From the cell containing the given text, extract its center point as (x, y) coordinate. 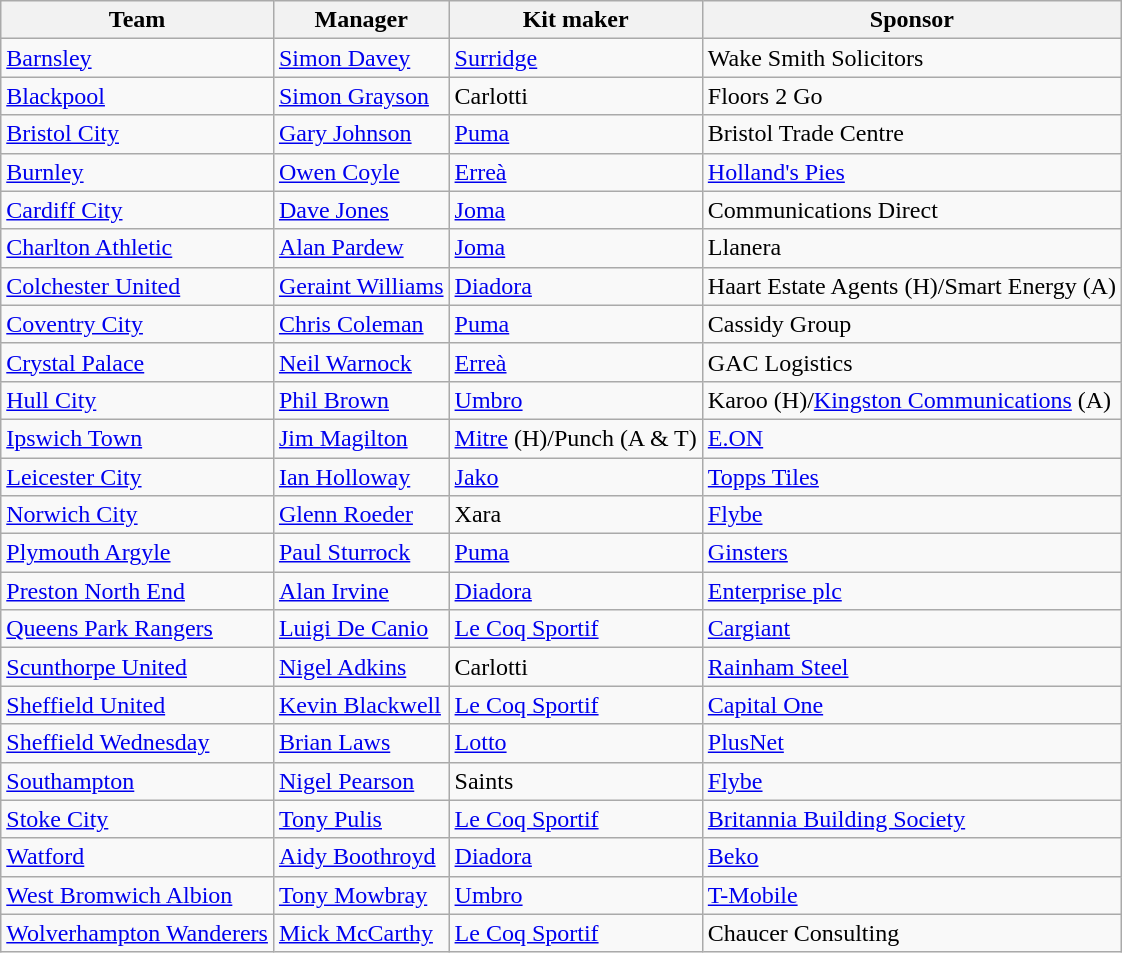
Capital One (912, 705)
Crystal Palace (138, 362)
Chaucer Consulting (912, 933)
Topps Tiles (912, 477)
Ipswich Town (138, 438)
Southampton (138, 781)
Britannia Building Society (912, 819)
PlusNet (912, 743)
Charlton Athletic (138, 248)
Stoke City (138, 819)
Phil Brown (361, 400)
Nigel Pearson (361, 781)
Queens Park Rangers (138, 629)
Luigi De Canio (361, 629)
Barnsley (138, 58)
Dave Jones (361, 210)
Surridge (576, 58)
Mick McCarthy (361, 933)
Alan Irvine (361, 591)
Aidy Boothroyd (361, 857)
T-Mobile (912, 895)
Alan Pardew (361, 248)
Xara (576, 515)
Leicester City (138, 477)
Ginsters (912, 553)
Tony Pulis (361, 819)
Neil Warnock (361, 362)
Tony Mowbray (361, 895)
Coventry City (138, 324)
Sheffield Wednesday (138, 743)
Scunthorpe United (138, 667)
Kevin Blackwell (361, 705)
Simon Davey (361, 58)
Wake Smith Solicitors (912, 58)
Chris Coleman (361, 324)
Saints (576, 781)
Geraint Williams (361, 286)
Nigel Adkins (361, 667)
Lotto (576, 743)
Enterprise plc (912, 591)
Cardiff City (138, 210)
Glenn Roeder (361, 515)
Owen Coyle (361, 172)
E.ON (912, 438)
Llanera (912, 248)
Jako (576, 477)
Team (138, 20)
Bristol Trade Centre (912, 134)
Simon Grayson (361, 96)
Brian Laws (361, 743)
Cargiant (912, 629)
Communications Direct (912, 210)
Gary Johnson (361, 134)
Sponsor (912, 20)
Bristol City (138, 134)
Colchester United (138, 286)
Haart Estate Agents (H)/Smart Energy (A) (912, 286)
Wolverhampton Wanderers (138, 933)
Watford (138, 857)
Sheffield United (138, 705)
Rainham Steel (912, 667)
Blackpool (138, 96)
Beko (912, 857)
Mitre (H)/Punch (A & T) (576, 438)
Preston North End (138, 591)
Burnley (138, 172)
Paul Sturrock (361, 553)
Hull City (138, 400)
Plymouth Argyle (138, 553)
Jim Magilton (361, 438)
Kit maker (576, 20)
Cassidy Group (912, 324)
Karoo (H)/Kingston Communications (A) (912, 400)
GAC Logistics (912, 362)
Ian Holloway (361, 477)
West Bromwich Albion (138, 895)
Norwich City (138, 515)
Manager (361, 20)
Floors 2 Go (912, 96)
Holland's Pies (912, 172)
